Scan for the cell matching the given text and deliver its [X, Y] coordinate at center. 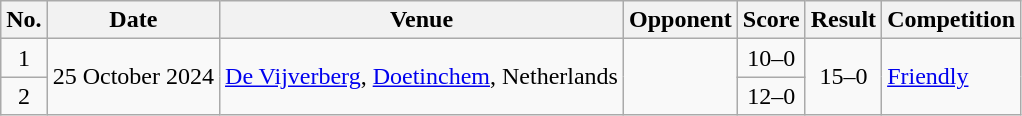
Venue [422, 20]
1 [24, 58]
2 [24, 96]
Date [133, 20]
Result [843, 20]
Opponent [680, 20]
10–0 [771, 58]
No. [24, 20]
Competition [952, 20]
25 October 2024 [133, 77]
15–0 [843, 77]
Friendly [952, 77]
Score [771, 20]
12–0 [771, 96]
De Vijverberg, Doetinchem, Netherlands [422, 77]
